Search for the cell housing the specified text and yield its [x, y] center coordinate. 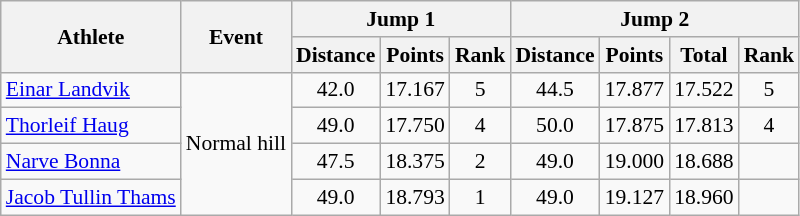
2 [480, 162]
Thorleif Haug [91, 126]
Jump 2 [654, 19]
Total [704, 55]
19.127 [634, 197]
18.793 [414, 197]
47.5 [336, 162]
42.0 [336, 90]
1 [480, 197]
Narve Bonna [91, 162]
Athlete [91, 36]
17.522 [704, 90]
Jump 1 [400, 19]
Normal hill [236, 143]
50.0 [554, 126]
44.5 [554, 90]
18.688 [704, 162]
Event [236, 36]
Jacob Tullin Thams [91, 197]
17.167 [414, 90]
17.750 [414, 126]
Einar Landvik [91, 90]
19.000 [634, 162]
17.877 [634, 90]
17.813 [704, 126]
18.375 [414, 162]
17.875 [634, 126]
18.960 [704, 197]
